Find where the given text appears and provide that cell's center as [X, Y] coordinate. 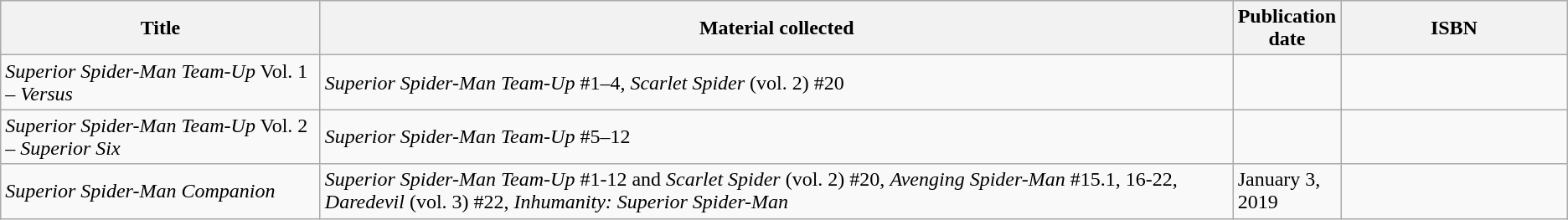
Superior Spider-Man Team-Up Vol. 2 – Superior Six [161, 137]
Superior Spider-Man Team-Up Vol. 1 – Versus [161, 82]
Superior Spider-Man Team-Up #1–4, Scarlet Spider (vol. 2) #20 [776, 82]
January 3, 2019 [1287, 191]
Publication date [1287, 28]
ISBN [1454, 28]
Superior Spider-Man Team-Up #5–12 [776, 137]
Title [161, 28]
Material collected [776, 28]
Superior Spider-Man Companion [161, 191]
